Provide the (X, Y) coordinate of the cell's center where the given text is located.  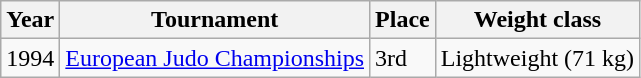
Place (403, 20)
Weight class (537, 20)
European Judo Championships (215, 58)
Lightweight (71 kg) (537, 58)
Year (30, 20)
1994 (30, 58)
3rd (403, 58)
Tournament (215, 20)
